For the text-containing cell, return its midpoint in [x, y] coordinate format. 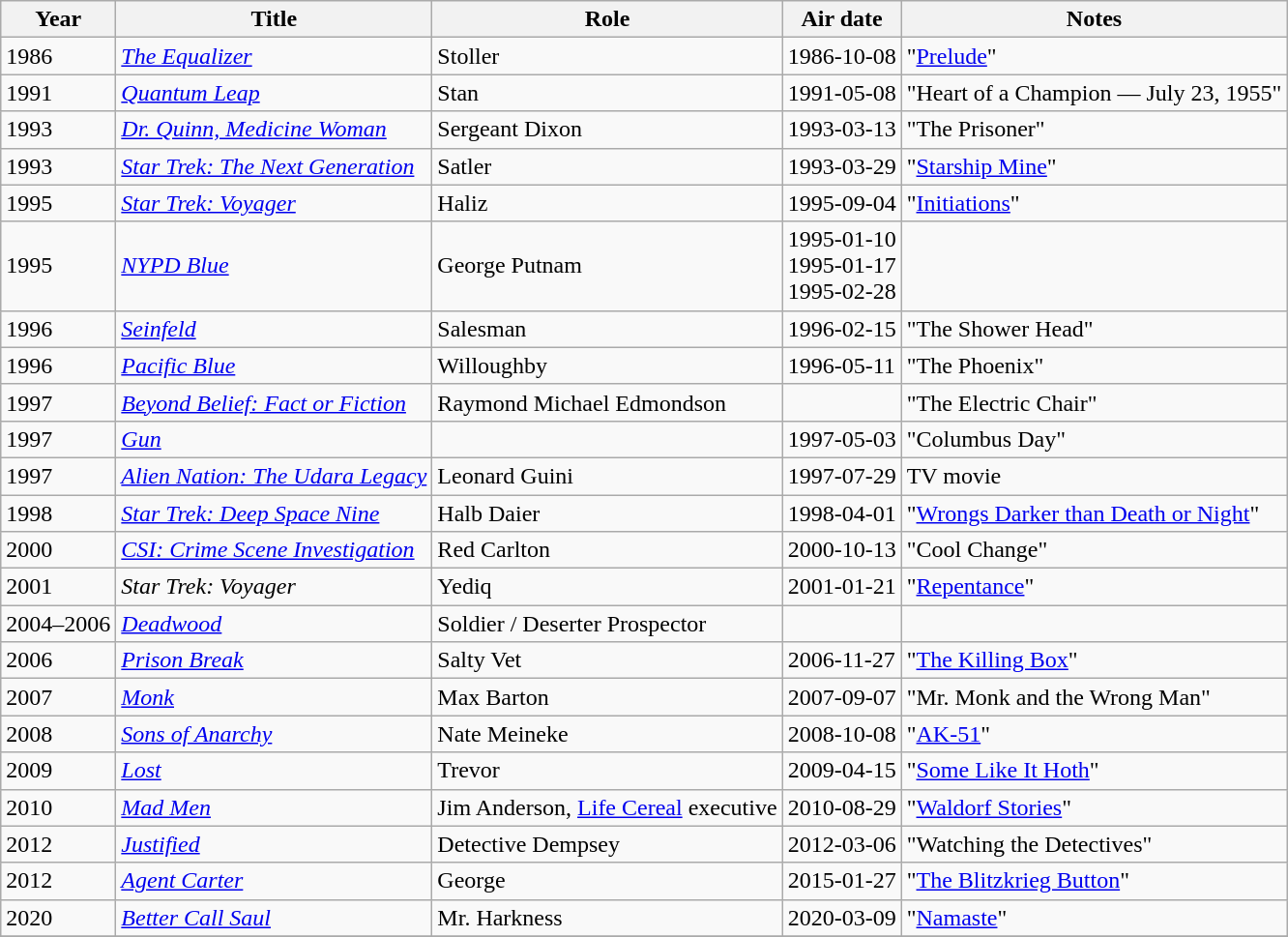
Soldier / Deserter Prospector [607, 624]
"The Phoenix" [1095, 366]
"Waldorf Stories" [1095, 807]
Title [275, 19]
1991-05-08 [841, 93]
"Repentance" [1095, 587]
1993-03-29 [841, 166]
Salty Vet [607, 660]
Stan [607, 93]
2006-11-27 [841, 660]
Nate Meineke [607, 734]
Sons of Anarchy [275, 734]
NYPD Blue [275, 266]
Deadwood [275, 624]
Notes [1095, 19]
Red Carlton [607, 550]
2000 [58, 550]
1997-05-03 [841, 439]
1991 [58, 93]
1997-07-29 [841, 476]
"Wrongs Darker than Death or Night" [1095, 513]
2009 [58, 771]
Year [58, 19]
Prison Break [275, 660]
"Watching the Detectives" [1095, 844]
Dr. Quinn, Medicine Woman [275, 130]
1998 [58, 513]
"Some Like It Hoth" [1095, 771]
CSI: Crime Scene Investigation [275, 550]
1993-03-13 [841, 130]
Alien Nation: The Udara Legacy [275, 476]
Gun [275, 439]
George Putnam [607, 266]
2008-10-08 [841, 734]
"Columbus Day" [1095, 439]
Jim Anderson, Life Cereal executive [607, 807]
"Heart of a Champion — July 23, 1955" [1095, 93]
2015-01-27 [841, 881]
"Prelude" [1095, 56]
"The Killing Box" [1095, 660]
1986-10-08 [841, 56]
Justified [275, 844]
2020 [58, 918]
Halb Daier [607, 513]
2010 [58, 807]
Sergeant Dixon [607, 130]
2001-01-21 [841, 587]
Mr. Harkness [607, 918]
"The Shower Head" [1095, 329]
Leonard Guini [607, 476]
1986 [58, 56]
Mad Men [275, 807]
"Initiations" [1095, 203]
Agent Carter [275, 881]
Monk [275, 697]
Star Trek: Deep Space Nine [275, 513]
The Equalizer [275, 56]
1995-01-101995-01-171995-02-28 [841, 266]
Quantum Leap [275, 93]
Better Call Saul [275, 918]
2008 [58, 734]
Raymond Michael Edmondson [607, 402]
1995-09-04 [841, 203]
"The Electric Chair" [1095, 402]
Detective Dempsey [607, 844]
1996-02-15 [841, 329]
2004–2006 [58, 624]
"Namaste" [1095, 918]
2007 [58, 697]
Beyond Belief: Fact or Fiction [275, 402]
2012-03-06 [841, 844]
Salesman [607, 329]
2010-08-29 [841, 807]
1998-04-01 [841, 513]
"The Prisoner" [1095, 130]
Satler [607, 166]
Role [607, 19]
"AK-51" [1095, 734]
2001 [58, 587]
Trevor [607, 771]
Seinfeld [275, 329]
TV movie [1095, 476]
Willoughby [607, 366]
Lost [275, 771]
2006 [58, 660]
1996-05-11 [841, 366]
Air date [841, 19]
Haliz [607, 203]
2020-03-09 [841, 918]
2007-09-07 [841, 697]
2000-10-13 [841, 550]
Star Trek: The Next Generation [275, 166]
"The Blitzkrieg Button" [1095, 881]
"Starship Mine" [1095, 166]
Stoller [607, 56]
George [607, 881]
Pacific Blue [275, 366]
2009-04-15 [841, 771]
"Mr. Monk and the Wrong Man" [1095, 697]
Yediq [607, 587]
Max Barton [607, 697]
"Cool Change" [1095, 550]
